For the text-containing cell, return its midpoint in [x, y] coordinate format. 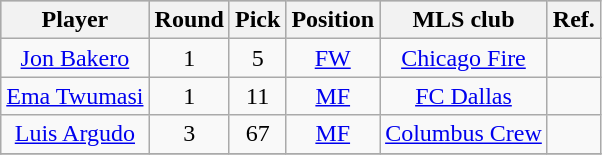
MLS club [464, 20]
Ema Twumasi [75, 96]
Columbus Crew [464, 134]
3 [189, 134]
Ref. [574, 20]
Luis Argudo [75, 134]
FW [333, 58]
11 [257, 96]
Jon Bakero [75, 58]
67 [257, 134]
Position [333, 20]
Round [189, 20]
Player [75, 20]
Chicago Fire [464, 58]
Pick [257, 20]
5 [257, 58]
FC Dallas [464, 96]
